Determine the (x, y) coordinate at the center of the cell enclosing the given text.  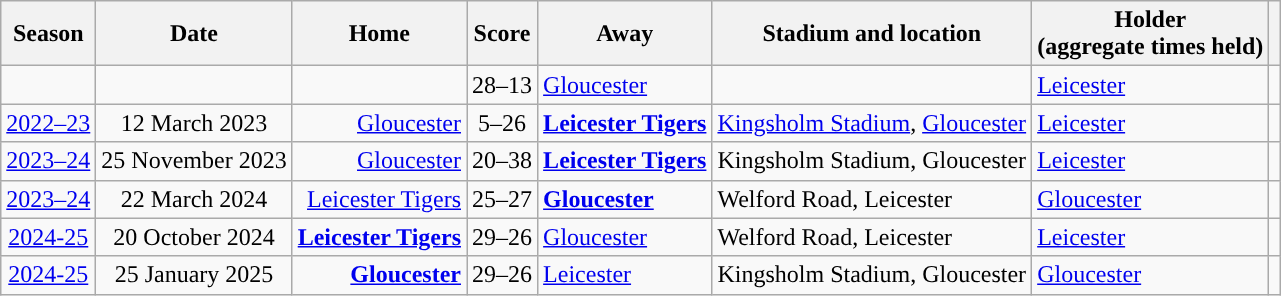
Away (625, 34)
28–13 (502, 85)
25–27 (502, 199)
25 November 2023 (194, 161)
Date (194, 34)
25 January 2025 (194, 275)
Holder(aggregate times held) (1150, 34)
12 March 2023 (194, 123)
22 March 2024 (194, 199)
2022–23 (48, 123)
20–38 (502, 161)
Stadium and location (872, 34)
5–26 (502, 123)
Season (48, 34)
20 October 2024 (194, 237)
Score (502, 34)
Home (379, 34)
